Find where the given text appears and provide that cell's center as (X, Y) coordinate. 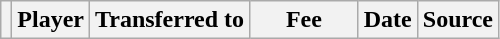
Fee (304, 20)
Transferred to (170, 20)
Player (51, 20)
Source (458, 20)
Date (388, 20)
